Return the [x, y] coordinate for the center point of the cell that contains the specified text.  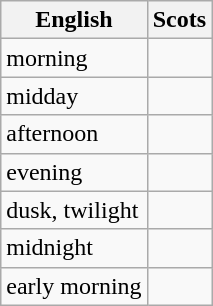
early morning [74, 286]
English [74, 20]
evening [74, 172]
Scots [179, 20]
dusk, twilight [74, 210]
morning [74, 58]
midnight [74, 248]
afternoon [74, 134]
midday [74, 96]
